Find where the given text appears and provide that cell's center as (x, y) coordinate. 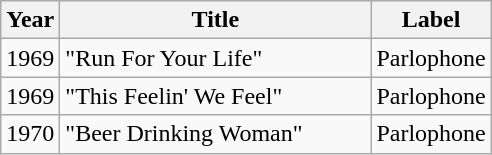
"This Feelin' We Feel" (216, 96)
"Run For Your Life" (216, 58)
Year (30, 20)
Label (431, 20)
Title (216, 20)
"Beer Drinking Woman" (216, 134)
1970 (30, 134)
